From the cell containing the given text, extract its center point as [X, Y] coordinate. 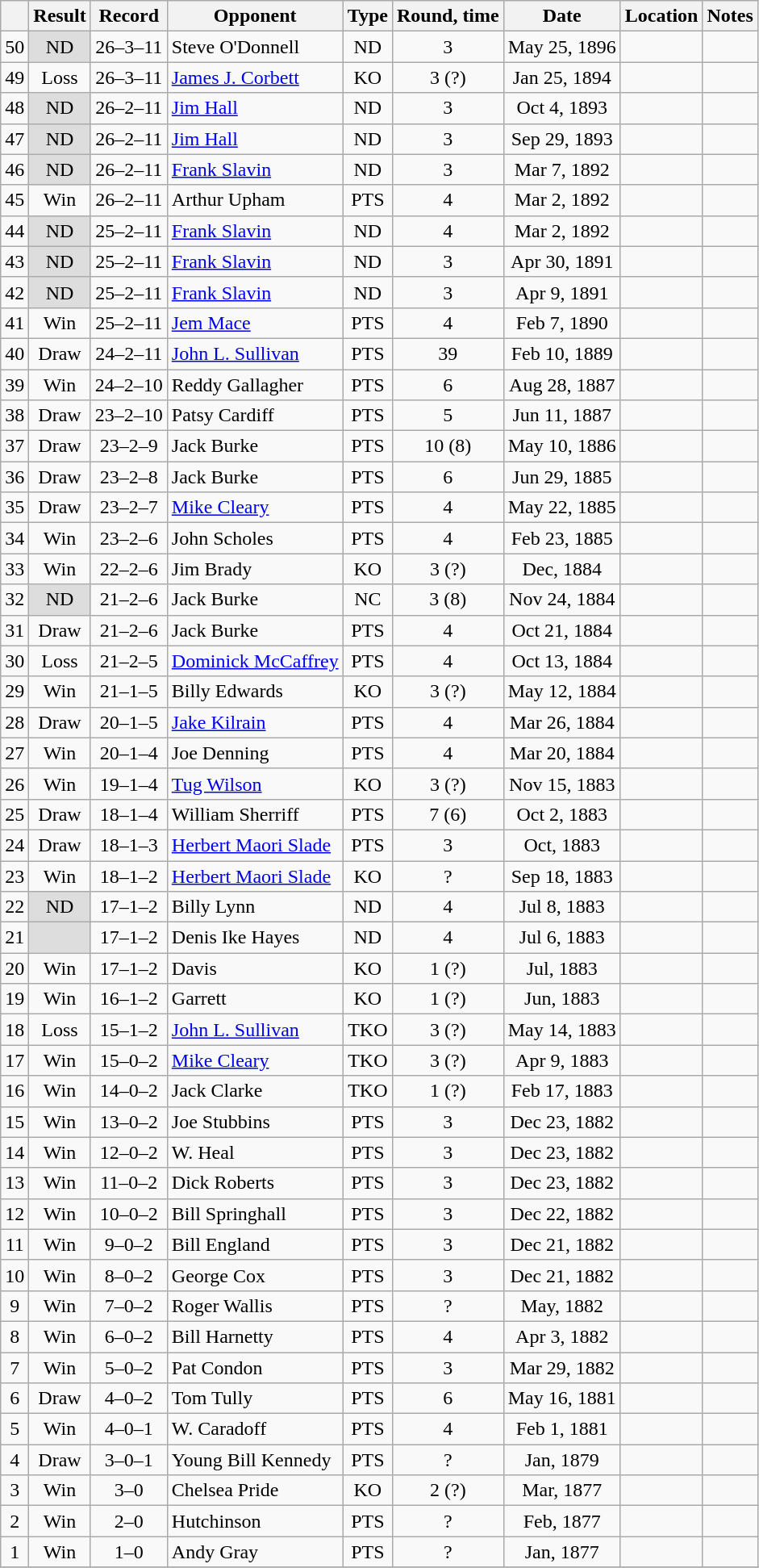
15 [15, 1122]
3 (8) [448, 600]
Sep 29, 1893 [561, 139]
NC [368, 600]
Mar 26, 1884 [561, 722]
Feb 23, 1885 [561, 538]
Feb 17, 1883 [561, 1091]
Feb, 1877 [561, 1521]
30 [15, 661]
2 (?) [448, 1491]
23–2–10 [129, 416]
12–0–2 [129, 1152]
24–2–10 [129, 385]
Pat Condon [255, 1368]
4–0–2 [129, 1399]
Tom Tully [255, 1399]
12 [15, 1214]
Aug 28, 1887 [561, 385]
5–0–2 [129, 1368]
Notes [730, 16]
7–0–2 [129, 1306]
Oct 2, 1883 [561, 814]
Reddy Gallagher [255, 385]
Jun, 1883 [561, 999]
Apr 30, 1891 [561, 261]
23–2–7 [129, 508]
49 [15, 77]
40 [15, 353]
24–2–11 [129, 353]
3–0 [129, 1491]
38 [15, 416]
45 [15, 200]
21–1–5 [129, 692]
Feb 10, 1889 [561, 353]
18 [15, 1030]
Jake Kilrain [255, 722]
W. Caradoff [255, 1429]
Garrett [255, 999]
Nov 24, 1884 [561, 600]
Jack Clarke [255, 1091]
4–0–1 [129, 1429]
13–0–2 [129, 1122]
Patsy Cardiff [255, 416]
25 [15, 814]
23–2–6 [129, 538]
18–1–4 [129, 814]
Billy Edwards [255, 692]
11 [15, 1244]
28 [15, 722]
May 22, 1885 [561, 508]
2 [15, 1521]
13 [15, 1183]
26 [15, 784]
29 [15, 692]
Jul 8, 1883 [561, 907]
Bill England [255, 1244]
21 [15, 938]
W. Heal [255, 1152]
Type [368, 16]
Oct 21, 1884 [561, 630]
17 [15, 1060]
Jan, 1879 [561, 1460]
34 [15, 538]
Dominick McCaffrey [255, 661]
Jul 6, 1883 [561, 938]
32 [15, 600]
May 16, 1881 [561, 1399]
Record [129, 16]
23 [15, 876]
Dec, 1884 [561, 569]
Roger Wallis [255, 1306]
Result [60, 16]
Bill Harnetty [255, 1336]
14–0–2 [129, 1091]
1–0 [129, 1552]
Round, time [448, 16]
Mar, 1877 [561, 1491]
3–0–1 [129, 1460]
Steve O'Donnell [255, 47]
Jem Mace [255, 323]
Oct 13, 1884 [561, 661]
Dick Roberts [255, 1183]
19–1–4 [129, 784]
Mar 7, 1892 [561, 169]
May, 1882 [561, 1306]
7 (6) [448, 814]
9 [15, 1306]
24 [15, 845]
Jan 25, 1894 [561, 77]
18–1–3 [129, 845]
Feb 1, 1881 [561, 1429]
15–1–2 [129, 1030]
Mar 29, 1882 [561, 1368]
Joe Denning [255, 753]
31 [15, 630]
16 [15, 1091]
Oct, 1883 [561, 845]
9–0–2 [129, 1244]
7 [15, 1368]
8 [15, 1336]
Denis Ike Hayes [255, 938]
Davis [255, 968]
Arthur Upham [255, 200]
46 [15, 169]
Dec 22, 1882 [561, 1214]
Andy Gray [255, 1552]
10–0–2 [129, 1214]
Jim Brady [255, 569]
May 14, 1883 [561, 1030]
Chelsea Pride [255, 1491]
Tug Wilson [255, 784]
23–2–9 [129, 446]
Jul, 1883 [561, 968]
William Sherriff [255, 814]
Sep 18, 1883 [561, 876]
Opponent [255, 16]
22–2–6 [129, 569]
Feb 7, 1890 [561, 323]
36 [15, 477]
16–1–2 [129, 999]
Date [561, 16]
May 12, 1884 [561, 692]
19 [15, 999]
James J. Corbett [255, 77]
6–0–2 [129, 1336]
Location [661, 16]
Mar 20, 1884 [561, 753]
20–1–4 [129, 753]
15–0–2 [129, 1060]
Jan, 1877 [561, 1552]
Apr 9, 1891 [561, 292]
20 [15, 968]
8–0–2 [129, 1275]
20–1–5 [129, 722]
11–0–2 [129, 1183]
Apr 3, 1882 [561, 1336]
1 [15, 1552]
Hutchinson [255, 1521]
May 10, 1886 [561, 446]
Jun 11, 1887 [561, 416]
Nov 15, 1883 [561, 784]
Billy Lynn [255, 907]
44 [15, 231]
33 [15, 569]
41 [15, 323]
Joe Stubbins [255, 1122]
Bill Springhall [255, 1214]
2–0 [129, 1521]
18–1–2 [129, 876]
10 (8) [448, 446]
27 [15, 753]
Oct 4, 1893 [561, 108]
35 [15, 508]
21–2–5 [129, 661]
10 [15, 1275]
Jun 29, 1885 [561, 477]
42 [15, 292]
George Cox [255, 1275]
May 25, 1896 [561, 47]
48 [15, 108]
50 [15, 47]
14 [15, 1152]
37 [15, 446]
47 [15, 139]
22 [15, 907]
Young Bill Kennedy [255, 1460]
23–2–8 [129, 477]
John Scholes [255, 538]
Apr 9, 1883 [561, 1060]
43 [15, 261]
